Return the [X, Y] coordinate for the center point of the cell that contains the specified text.  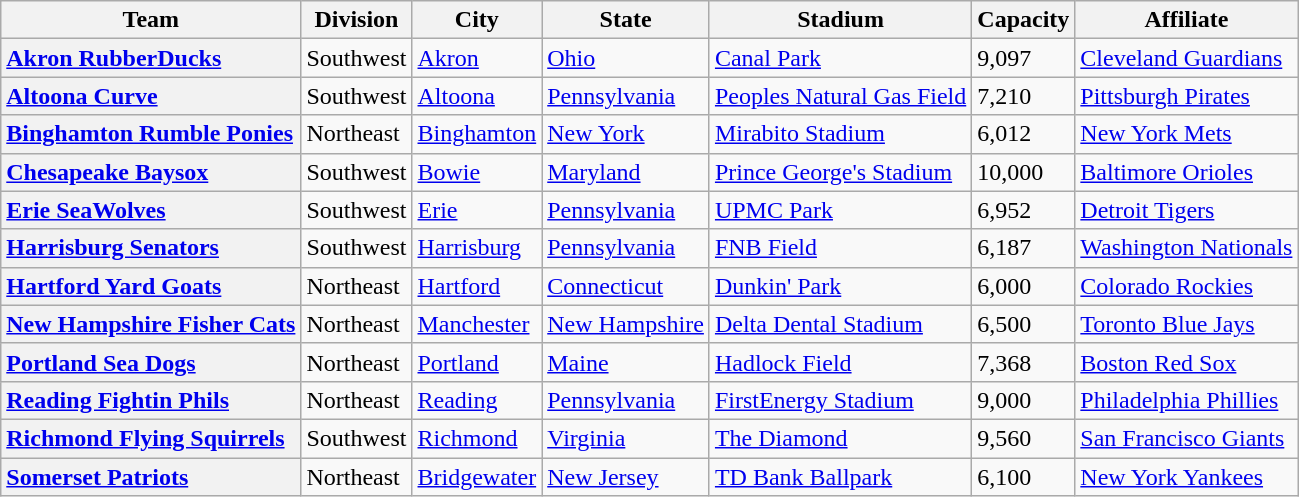
10,000 [1024, 172]
Mirabito Stadium [840, 134]
Manchester [477, 324]
Somerset Patriots [151, 477]
The Diamond [840, 438]
Baltimore Orioles [1186, 172]
Boston Red Sox [1186, 362]
New York [626, 134]
Team [151, 20]
Washington Nationals [1186, 248]
Binghamton [477, 134]
San Francisco Giants [1186, 438]
Stadium [840, 20]
Richmond [477, 438]
TD Bank Ballpark [840, 477]
FNB Field [840, 248]
Division [356, 20]
Dunkin' Park [840, 286]
Bowie [477, 172]
Altoona [477, 96]
6,500 [1024, 324]
New Hampshire Fisher Cats [151, 324]
Peoples Natural Gas Field [840, 96]
9,560 [1024, 438]
Hadlock Field [840, 362]
6,187 [1024, 248]
7,368 [1024, 362]
Altoona Curve [151, 96]
Harrisburg Senators [151, 248]
9,097 [1024, 58]
FirstEnergy Stadium [840, 400]
6,100 [1024, 477]
7,210 [1024, 96]
Capacity [1024, 20]
Detroit Tigers [1186, 210]
Ohio [626, 58]
Portland [477, 362]
Hartford Yard Goats [151, 286]
Erie SeaWolves [151, 210]
6,952 [1024, 210]
Delta Dental Stadium [840, 324]
Binghamton Rumble Ponies [151, 134]
Akron [477, 58]
Philadelphia Phillies [1186, 400]
9,000 [1024, 400]
Connecticut [626, 286]
Hartford [477, 286]
Pittsburgh Pirates [1186, 96]
Erie [477, 210]
Richmond Flying Squirrels [151, 438]
Colorado Rockies [1186, 286]
UPMC Park [840, 210]
New Hampshire [626, 324]
Akron RubberDucks [151, 58]
Canal Park [840, 58]
Affiliate [1186, 20]
Reading Fightin Phils [151, 400]
Portland Sea Dogs [151, 362]
6,012 [1024, 134]
State [626, 20]
New Jersey [626, 477]
New York Mets [1186, 134]
Cleveland Guardians [1186, 58]
Harrisburg [477, 248]
Prince George's Stadium [840, 172]
Toronto Blue Jays [1186, 324]
Reading [477, 400]
Chesapeake Baysox [151, 172]
Maryland [626, 172]
Virginia [626, 438]
Maine [626, 362]
City [477, 20]
6,000 [1024, 286]
Bridgewater [477, 477]
New York Yankees [1186, 477]
